For the text-containing cell, return its midpoint in (x, y) coordinate format. 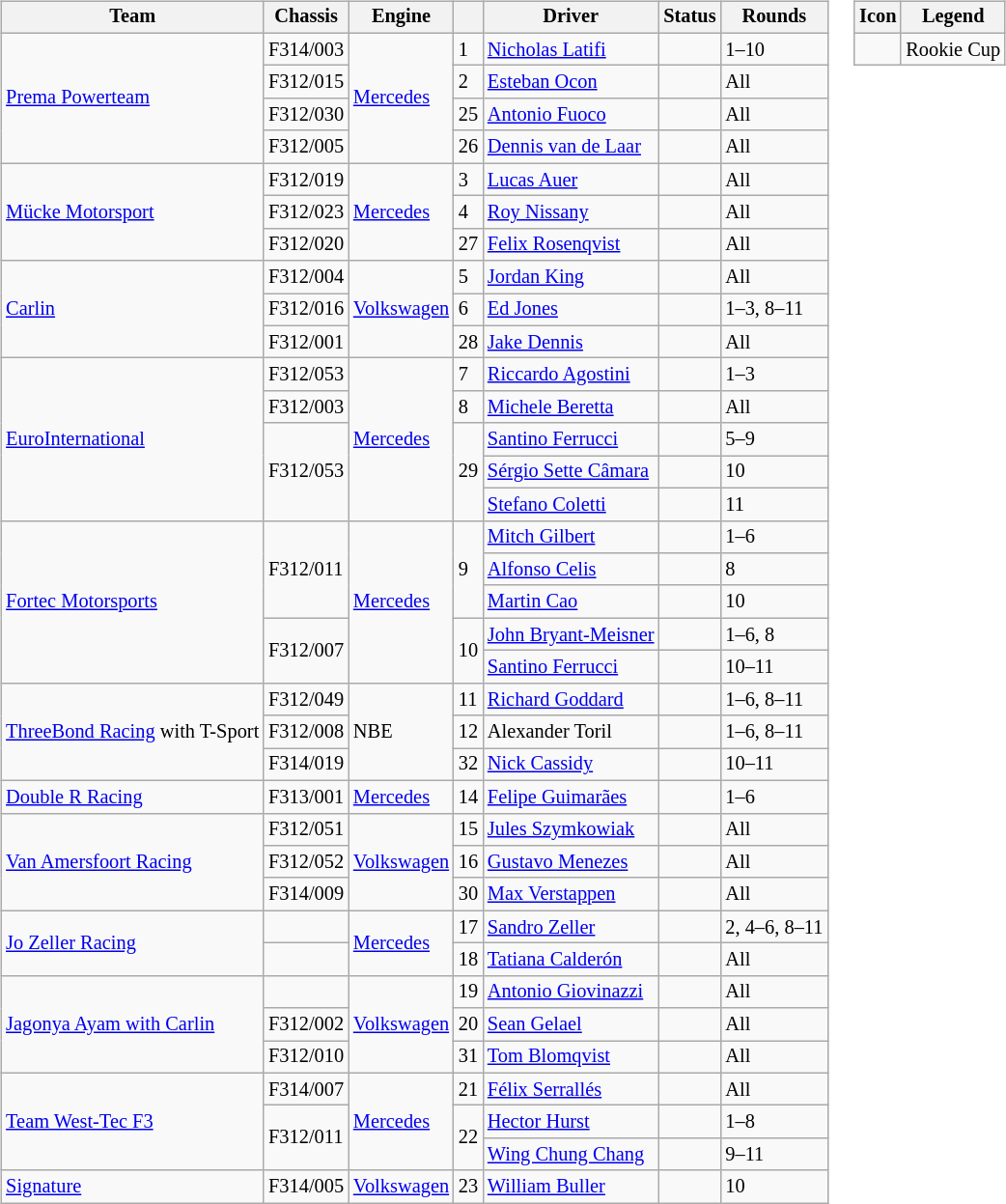
23 (468, 1187)
Félix Serrallés (571, 1089)
Signature (132, 1187)
Legend (953, 17)
Jake Dennis (571, 342)
21 (468, 1089)
5–9 (774, 439)
Gustavo Menezes (571, 862)
F313/001 (306, 797)
28 (468, 342)
Sérgio Sette Câmara (571, 472)
Team (132, 17)
Richard Goddard (571, 699)
Mücke Motorsport (132, 212)
Antonio Fuoco (571, 115)
F312/008 (306, 732)
1–8 (774, 1122)
Alfonso Celis (571, 570)
Sean Gelael (571, 1024)
Icon (878, 17)
Prema Powerteam (132, 98)
F312/052 (306, 862)
F314/009 (306, 894)
F312/004 (306, 277)
2, 4–6, 8–11 (774, 927)
Wing Chung Chang (571, 1155)
Nick Cassidy (571, 765)
26 (468, 147)
F312/020 (306, 244)
Max Verstappen (571, 894)
4 (468, 212)
Jules Szymkowiak (571, 829)
F312/001 (306, 342)
William Buller (571, 1187)
15 (468, 829)
Rookie Cup (953, 49)
F312/030 (306, 115)
F312/003 (306, 407)
29 (468, 471)
Sandro Zeller (571, 927)
Roy Nissany (571, 212)
Van Amersfoort Racing (132, 861)
Martin Cao (571, 602)
F314/003 (306, 49)
Felix Rosenqvist (571, 244)
1–10 (774, 49)
Jordan King (571, 277)
Rounds (774, 17)
F314/019 (306, 765)
Felipe Guimarães (571, 797)
F314/007 (306, 1089)
Status (689, 17)
F312/002 (306, 1024)
F312/010 (306, 1057)
Alexander Toril (571, 732)
Mitch Gilbert (571, 537)
32 (468, 765)
Engine (402, 17)
25 (468, 115)
Antonio Giovinazzi (571, 992)
20 (468, 1024)
14 (468, 797)
6 (468, 310)
Ed Jones (571, 310)
F312/019 (306, 180)
NBE (402, 732)
Carlin (132, 309)
1 (468, 49)
1–6, 8 (774, 634)
2 (468, 82)
Tom Blomqvist (571, 1057)
1–3 (774, 375)
Nicholas Latifi (571, 49)
Tatiana Calderón (571, 960)
F312/015 (306, 82)
5 (468, 277)
F312/005 (306, 147)
EuroInternational (132, 439)
John Bryant-Meisner (571, 634)
18 (468, 960)
27 (468, 244)
Lucas Auer (571, 180)
Jagonya Ayam with Carlin (132, 1023)
3 (468, 180)
Double R Racing (132, 797)
9 (468, 570)
19 (468, 992)
Stefano Coletti (571, 504)
Michele Beretta (571, 407)
ThreeBond Racing with T-Sport (132, 732)
Chassis (306, 17)
Esteban Ocon (571, 82)
F314/005 (306, 1187)
F312/049 (306, 699)
F312/023 (306, 212)
17 (468, 927)
Dennis van de Laar (571, 147)
Riccardo Agostini (571, 375)
1–3, 8–11 (774, 310)
Fortec Motorsports (132, 602)
9–11 (774, 1155)
F312/051 (306, 829)
F312/016 (306, 310)
Hector Hurst (571, 1122)
31 (468, 1057)
Jo Zeller Racing (132, 942)
Team West-Tec F3 (132, 1122)
30 (468, 894)
22 (468, 1137)
16 (468, 862)
12 (468, 732)
7 (468, 375)
Driver (571, 17)
F312/007 (306, 651)
